For the text-containing cell, return its midpoint in (x, y) coordinate format. 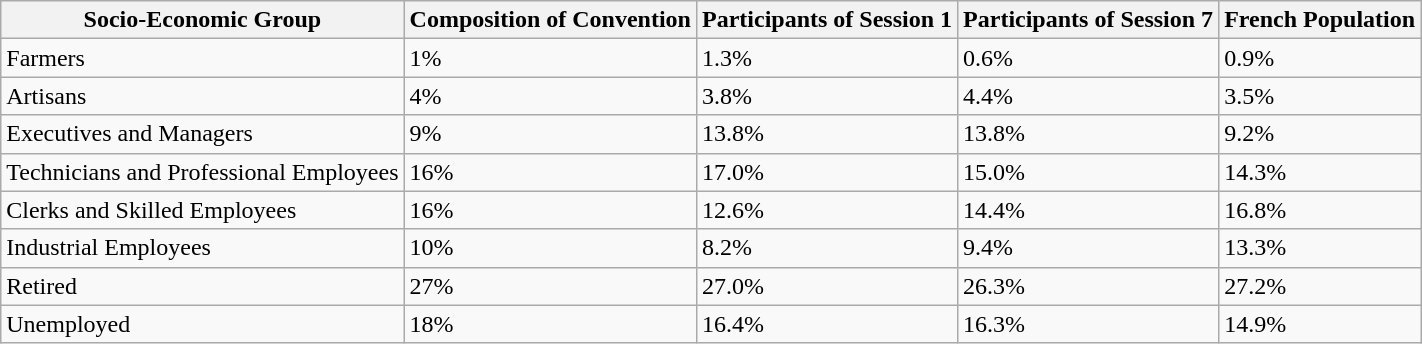
Retired (202, 286)
18% (550, 324)
Participants of Session 7 (1088, 20)
16.4% (826, 324)
14.4% (1088, 210)
Executives and Managers (202, 134)
3.5% (1320, 96)
4% (550, 96)
14.9% (1320, 324)
Farmers (202, 58)
1% (550, 58)
9% (550, 134)
1.3% (826, 58)
14.3% (1320, 172)
15.0% (1088, 172)
16.3% (1088, 324)
4.4% (1088, 96)
9.4% (1088, 248)
Composition of Convention (550, 20)
Artisans (202, 96)
26.3% (1088, 286)
13.3% (1320, 248)
French Population (1320, 20)
16.8% (1320, 210)
3.8% (826, 96)
0.9% (1320, 58)
Industrial Employees (202, 248)
Socio-Economic Group (202, 20)
Technicians and Professional Employees (202, 172)
Clerks and Skilled Employees (202, 210)
12.6% (826, 210)
10% (550, 248)
27% (550, 286)
17.0% (826, 172)
Unemployed (202, 324)
27.2% (1320, 286)
8.2% (826, 248)
0.6% (1088, 58)
Participants of Session 1 (826, 20)
9.2% (1320, 134)
27.0% (826, 286)
